Return the [x, y] coordinate for the center point of the cell that contains the specified text.  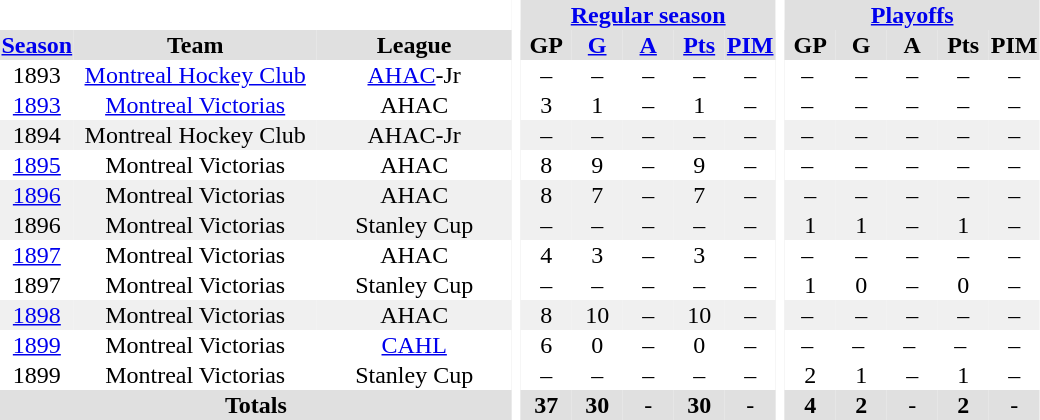
Season [37, 45]
League [414, 45]
1894 [37, 135]
Regular season [648, 15]
1898 [37, 315]
CAHL [414, 345]
Totals [256, 405]
Playoffs [912, 15]
Team [196, 45]
6 [546, 345]
37 [546, 405]
1895 [37, 165]
